Find where the given text appears and provide that cell's center as [X, Y] coordinate. 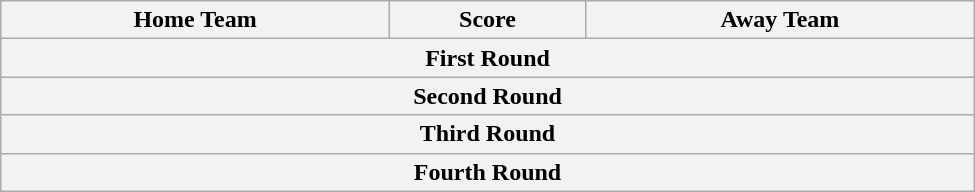
Second Round [488, 96]
Fourth Round [488, 172]
Home Team [196, 20]
Third Round [488, 134]
Score [487, 20]
First Round [488, 58]
Away Team [780, 20]
